Search for the cell housing the specified text and yield its [x, y] center coordinate. 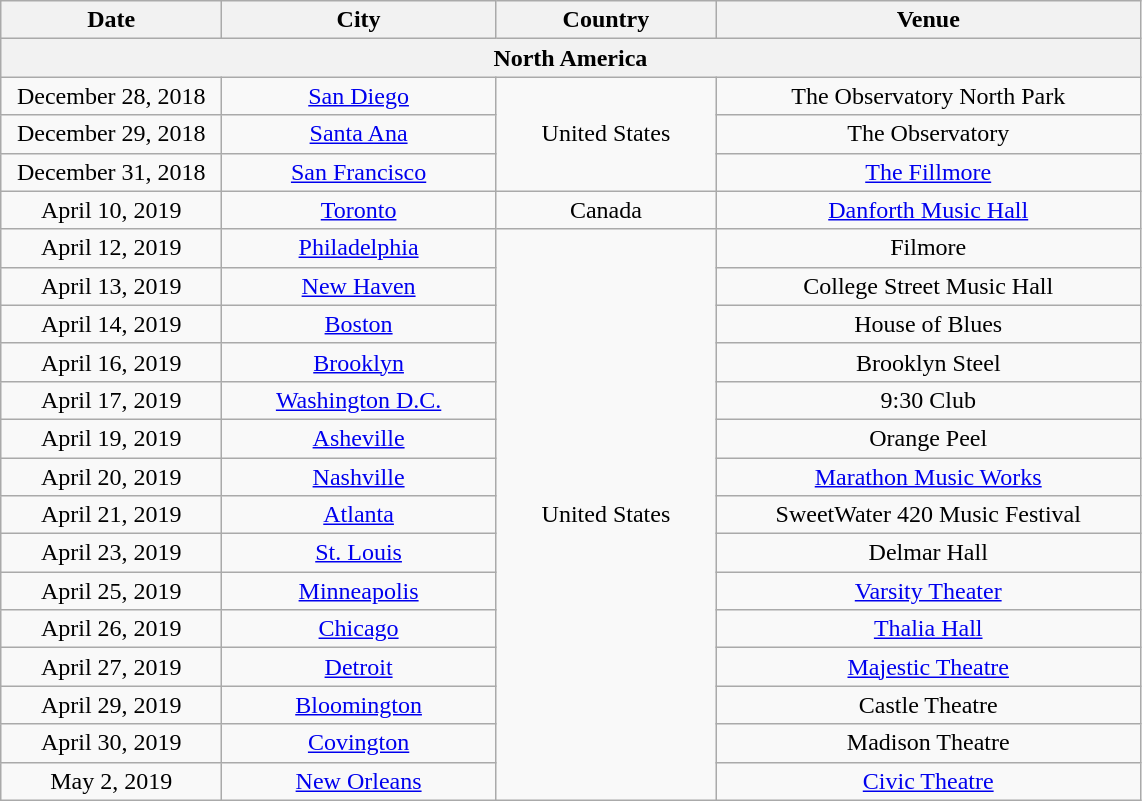
April 12, 2019 [112, 248]
Orange Peel [928, 438]
December 28, 2018 [112, 96]
New Orleans [359, 781]
House of Blues [928, 324]
Date [112, 20]
Brooklyn Steel [928, 362]
Asheville [359, 438]
Danforth Music Hall [928, 210]
April 23, 2019 [112, 553]
Detroit [359, 667]
Delmar Hall [928, 553]
Civic Theatre [928, 781]
College Street Music Hall [928, 286]
Country [606, 20]
April 21, 2019 [112, 515]
Canada [606, 210]
Bloomington [359, 705]
St. Louis [359, 553]
9:30 Club [928, 400]
April 10, 2019 [112, 210]
Santa Ana [359, 134]
April 17, 2019 [112, 400]
Majestic Theatre [928, 667]
April 19, 2019 [112, 438]
Boston [359, 324]
Castle Theatre [928, 705]
Chicago [359, 629]
Covington [359, 743]
April 26, 2019 [112, 629]
New Haven [359, 286]
April 20, 2019 [112, 477]
April 29, 2019 [112, 705]
Brooklyn [359, 362]
Marathon Music Works [928, 477]
April 13, 2019 [112, 286]
December 31, 2018 [112, 172]
Philadelphia [359, 248]
Atlanta [359, 515]
City [359, 20]
Madison Theatre [928, 743]
North America [570, 58]
The Fillmore [928, 172]
The Observatory North Park [928, 96]
San Francisco [359, 172]
Thalia Hall [928, 629]
SweetWater 420 Music Festival [928, 515]
The Observatory [928, 134]
April 16, 2019 [112, 362]
April 27, 2019 [112, 667]
San Diego [359, 96]
Toronto [359, 210]
Nashville [359, 477]
April 14, 2019 [112, 324]
April 25, 2019 [112, 591]
April 30, 2019 [112, 743]
Varsity Theater [928, 591]
December 29, 2018 [112, 134]
Washington D.C. [359, 400]
Filmore [928, 248]
Venue [928, 20]
May 2, 2019 [112, 781]
Minneapolis [359, 591]
